Identify which cell holds the provided text, then report its (x, y) central coordinate. 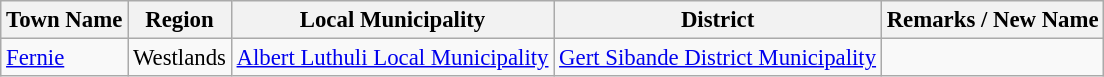
District (718, 20)
Albert Luthuli Local Municipality (392, 58)
Remarks / New Name (992, 20)
Local Municipality (392, 20)
Fernie (64, 58)
Region (180, 20)
Westlands (180, 58)
Town Name (64, 20)
Gert Sibande District Municipality (718, 58)
